Identify which cell holds the provided text, then report its [X, Y] central coordinate. 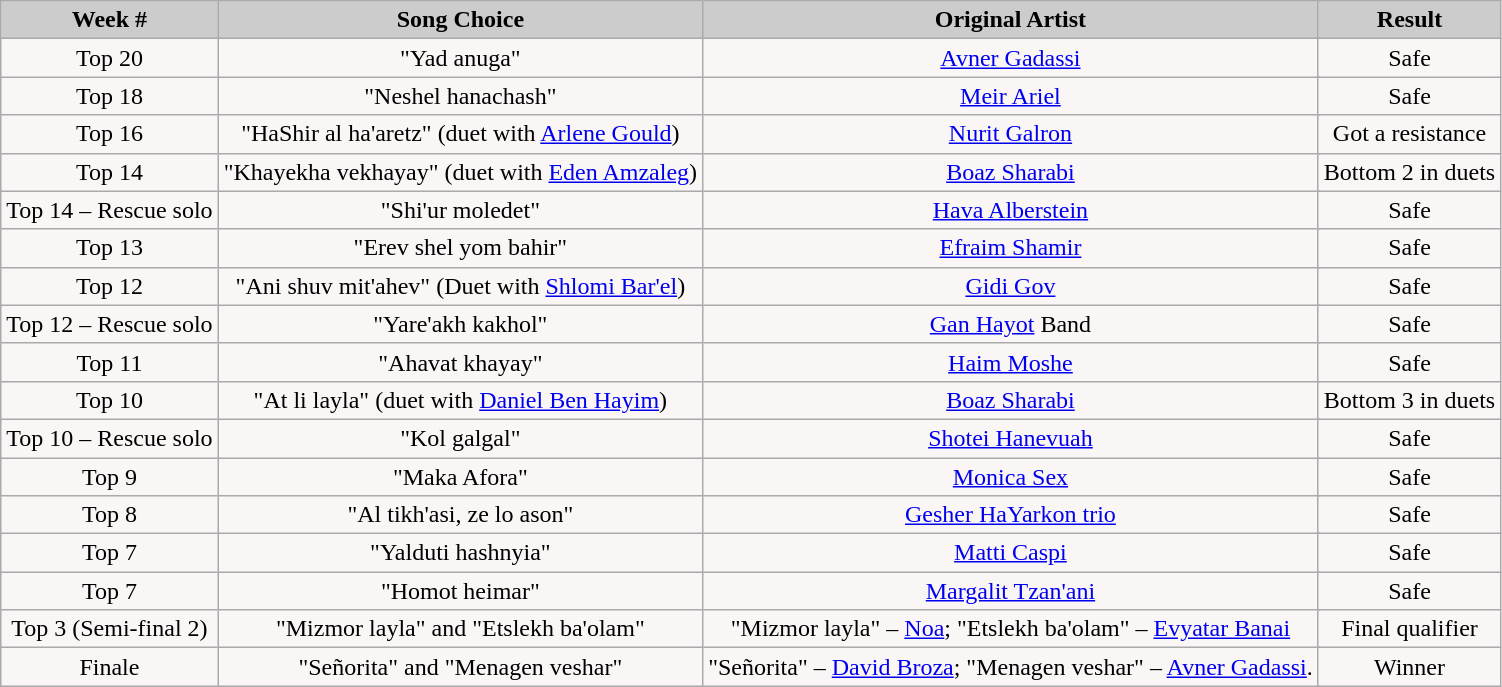
Song Choice [460, 20]
Avner Gadassi [1011, 58]
Got a resistance [1409, 134]
"Mizmor layla" – Noa; "Etslekh ba'olam" – Evyatar Banai [1011, 629]
Top 9 [110, 477]
"Señorita" – David Broza; "Menagen veshar" – Avner Gadassi. [1011, 667]
Finale [110, 667]
Bottom 2 in duets [1409, 172]
Top 12 – Rescue solo [110, 324]
"Homot heimar" [460, 591]
"Yalduti hashnyia" [460, 553]
"Yare'akh kakhol" [460, 324]
Final qualifier [1409, 629]
"Señorita" and "Menagen veshar" [460, 667]
Result [1409, 20]
"At li layla" (duet with Daniel Ben Hayim) [460, 400]
Gesher HaYarkon trio [1011, 515]
Meir Ariel [1011, 96]
Shotei Hanevuah [1011, 438]
Haim Moshe [1011, 362]
"Maka Afora" [460, 477]
Efraim Shamir [1011, 248]
"Neshel hanachash" [460, 96]
Gan Hayot Band [1011, 324]
"Kol galgal" [460, 438]
Top 8 [110, 515]
Top 13 [110, 248]
"Ahavat khayay" [460, 362]
Top 10 [110, 400]
"HaShir al ha'aretz" (duet with Arlene Gould) [460, 134]
Gidi Gov [1011, 286]
Matti Caspi [1011, 553]
"Al tikh'asi, ze lo ason" [460, 515]
Top 12 [110, 286]
Top 16 [110, 134]
Week # [110, 20]
"Erev shel yom bahir" [460, 248]
Top 18 [110, 96]
Bottom 3 in duets [1409, 400]
Monica Sex [1011, 477]
"Mizmor layla" and "Etslekh ba'olam" [460, 629]
Winner [1409, 667]
Top 14 – Rescue solo [110, 210]
"Yad anuga" [460, 58]
Top 20 [110, 58]
"Shi'ur moledet" [460, 210]
"Ani shuv mit'ahev" (Duet with Shlomi Bar'el) [460, 286]
Margalit Tzan'ani [1011, 591]
Top 11 [110, 362]
Top 14 [110, 172]
Top 10 – Rescue solo [110, 438]
"Khayekha vekhayay" (duet with Eden Amzaleg) [460, 172]
Top 3 (Semi-final 2) [110, 629]
Nurit Galron [1011, 134]
Hava Alberstein [1011, 210]
Original Artist [1011, 20]
